Capture the cell that displays the provided text and extract its [X, Y] central coordinate. 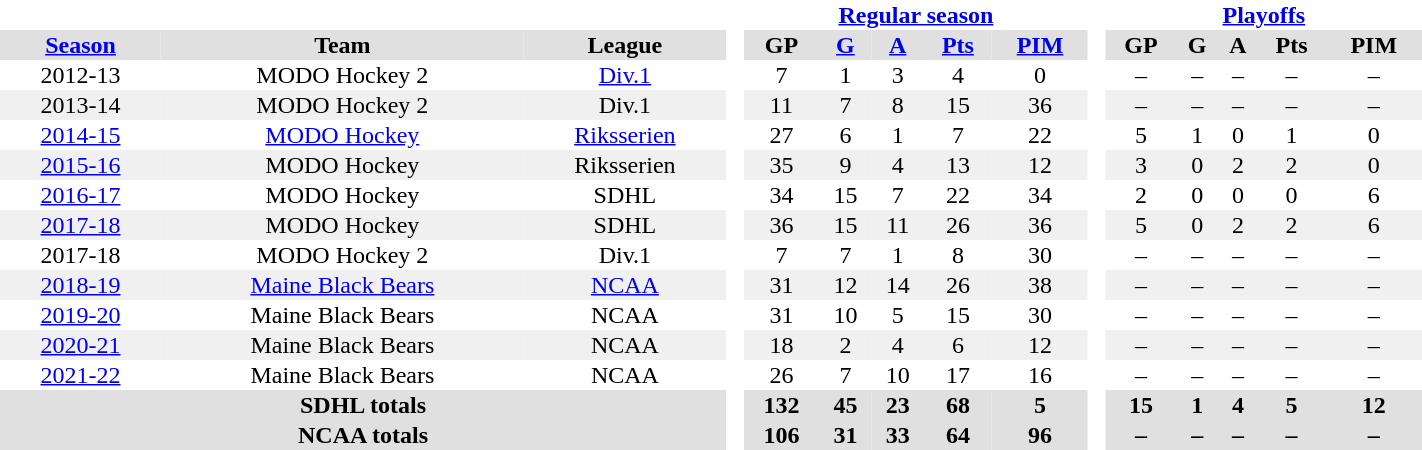
Playoffs [1264, 15]
2013-14 [80, 105]
45 [845, 405]
2020-21 [80, 345]
2015-16 [80, 165]
18 [782, 345]
2016-17 [80, 195]
64 [958, 435]
27 [782, 135]
Team [342, 45]
96 [1040, 435]
38 [1040, 285]
NCAA totals [363, 435]
2018-19 [80, 285]
14 [898, 285]
17 [958, 375]
9 [845, 165]
2019-20 [80, 315]
106 [782, 435]
13 [958, 165]
Season [80, 45]
23 [898, 405]
132 [782, 405]
2014-15 [80, 135]
Regular season [916, 15]
68 [958, 405]
16 [1040, 375]
2021-22 [80, 375]
League [625, 45]
35 [782, 165]
33 [898, 435]
2012-13 [80, 75]
SDHL totals [363, 405]
